Locate the cell with the specified text and output its [X, Y] center coordinate. 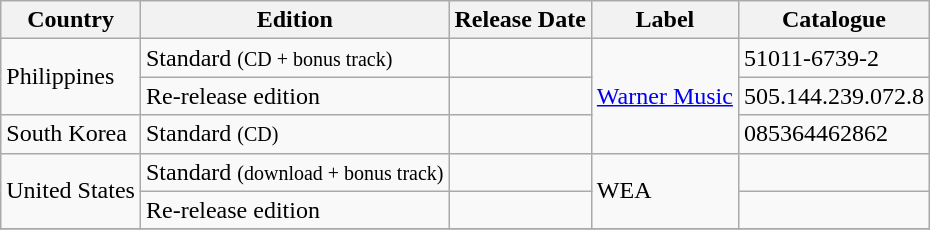
Edition [294, 20]
Standard (download + bonus track) [294, 172]
United States [71, 191]
Catalogue [834, 20]
505.144.239.072.8 [834, 96]
Standard (CD + bonus track) [294, 58]
Philippines [71, 77]
Release Date [520, 20]
South Korea [71, 134]
Country [71, 20]
51011-6739-2 [834, 58]
085364462862 [834, 134]
WEA [664, 191]
Warner Music [664, 96]
Label [664, 20]
Standard (CD) [294, 134]
